Return (X, Y) of the center of cell containing provided text 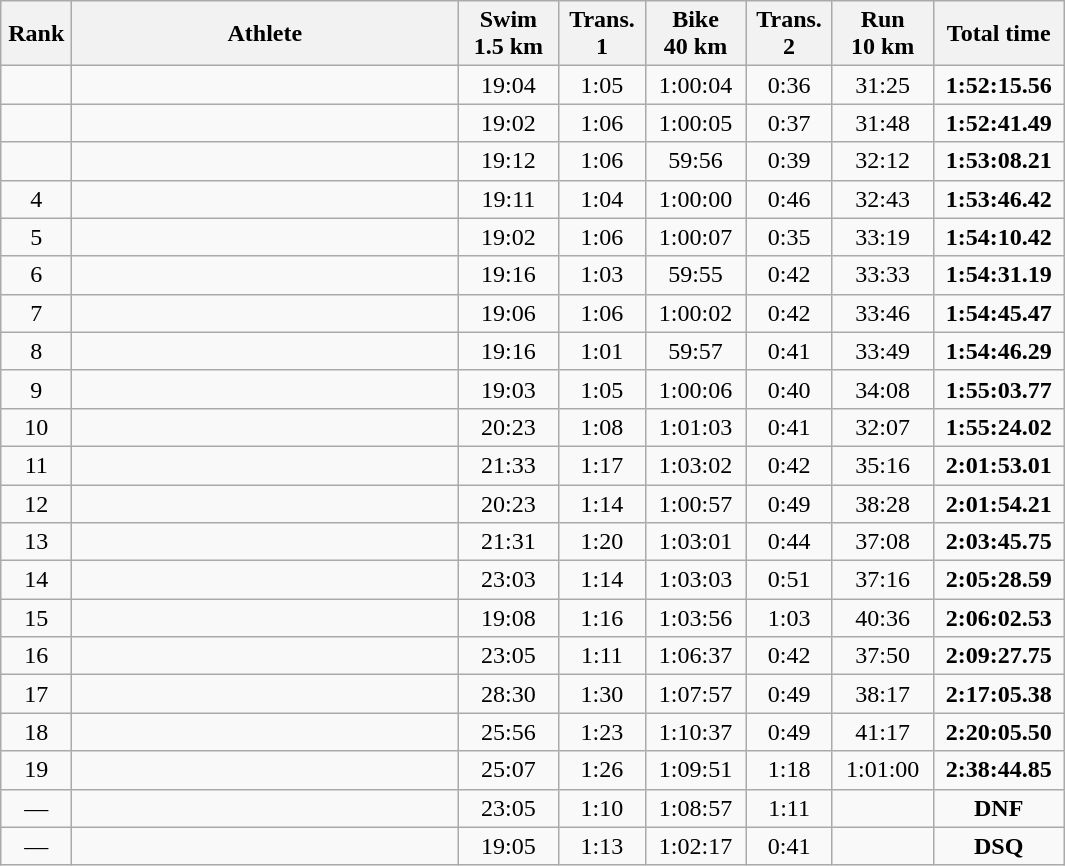
1:30 (602, 694)
28:30 (508, 694)
1:09:51 (696, 770)
DSQ (998, 846)
1:01 (602, 351)
1:00:07 (696, 237)
33:33 (882, 275)
1:00:04 (696, 85)
40:36 (882, 618)
31:25 (882, 85)
1:10 (602, 808)
0:37 (789, 123)
1:00:57 (696, 503)
18 (36, 732)
13 (36, 542)
12 (36, 503)
1:17 (602, 465)
33:49 (882, 351)
19:05 (508, 846)
19:06 (508, 313)
21:33 (508, 465)
1:54:46.29 (998, 351)
0:51 (789, 580)
10 (36, 427)
33:46 (882, 313)
0:46 (789, 199)
25:07 (508, 770)
8 (36, 351)
14 (36, 580)
0:44 (789, 542)
7 (36, 313)
15 (36, 618)
1:23 (602, 732)
Athlete (265, 34)
Trans. 1 (602, 34)
17 (36, 694)
21:31 (508, 542)
2:05:28.59 (998, 580)
2:01:53.01 (998, 465)
Run10 km (882, 34)
Bike40 km (696, 34)
1:55:03.77 (998, 389)
5 (36, 237)
1:10:37 (696, 732)
23:03 (508, 580)
0:35 (789, 237)
1:03:02 (696, 465)
59:56 (696, 161)
1:00:02 (696, 313)
1:20 (602, 542)
33:19 (882, 237)
1:53:08.21 (998, 161)
Trans. 2 (789, 34)
1:00:00 (696, 199)
1:54:45.47 (998, 313)
1:02:17 (696, 846)
1:00:06 (696, 389)
Total time (998, 34)
19 (36, 770)
37:08 (882, 542)
2:09:27.75 (998, 656)
1:52:41.49 (998, 123)
1:04 (602, 199)
2:38:44.85 (998, 770)
0:36 (789, 85)
1:54:10.42 (998, 237)
DNF (998, 808)
1:55:24.02 (998, 427)
0:40 (789, 389)
37:16 (882, 580)
19:08 (508, 618)
41:17 (882, 732)
19:04 (508, 85)
1:53:46.42 (998, 199)
0:39 (789, 161)
1:03:03 (696, 580)
31:48 (882, 123)
35:16 (882, 465)
19:12 (508, 161)
Swim1.5 km (508, 34)
34:08 (882, 389)
19:03 (508, 389)
1:54:31.19 (998, 275)
1:26 (602, 770)
2:03:45.75 (998, 542)
1:18 (789, 770)
19:11 (508, 199)
1:03:01 (696, 542)
25:56 (508, 732)
37:50 (882, 656)
16 (36, 656)
1:16 (602, 618)
2:17:05.38 (998, 694)
32:12 (882, 161)
2:20:05.50 (998, 732)
11 (36, 465)
32:43 (882, 199)
Rank (36, 34)
1:01:03 (696, 427)
59:55 (696, 275)
1:08:57 (696, 808)
9 (36, 389)
1:01:00 (882, 770)
1:52:15.56 (998, 85)
6 (36, 275)
1:07:57 (696, 694)
1:00:05 (696, 123)
1:13 (602, 846)
2:06:02.53 (998, 618)
2:01:54.21 (998, 503)
1:03:56 (696, 618)
38:17 (882, 694)
32:07 (882, 427)
59:57 (696, 351)
38:28 (882, 503)
1:08 (602, 427)
1:06:37 (696, 656)
4 (36, 199)
